For the text-containing cell, return its midpoint in (x, y) coordinate format. 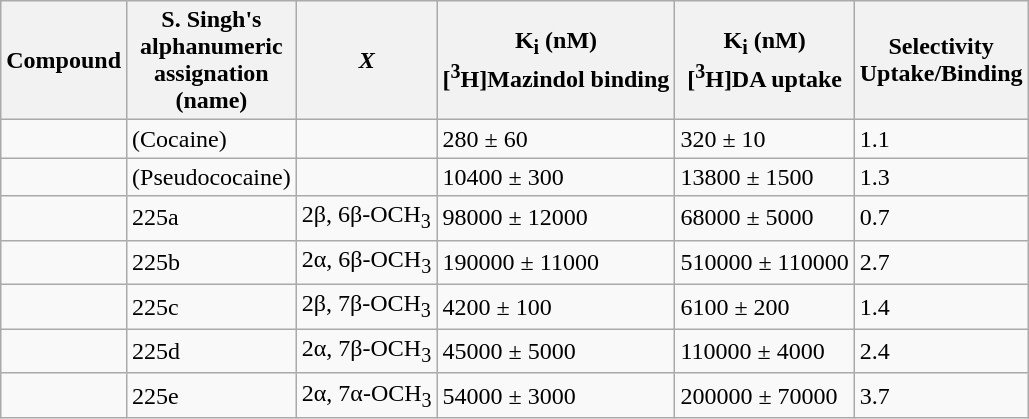
3.7 (941, 395)
Compound (64, 60)
X (366, 60)
S. Singh'salphanumericassignation(name) (212, 60)
225e (212, 395)
Ki (nM)[3H]Mazindol binding (556, 60)
SelectivityUptake/Binding (941, 60)
45000 ± 5000 (556, 351)
280 ± 60 (556, 139)
225d (212, 351)
2α, 7α-OCH3 (366, 395)
6100 ± 200 (764, 307)
13800 ± 1500 (764, 177)
(Pseudococaine) (212, 177)
2α, 6β-OCH3 (366, 262)
10400 ± 300 (556, 177)
1.1 (941, 139)
110000 ± 4000 (764, 351)
1.4 (941, 307)
54000 ± 3000 (556, 395)
4200 ± 100 (556, 307)
98000 ± 12000 (556, 218)
1.3 (941, 177)
2.4 (941, 351)
2α, 7β-OCH3 (366, 351)
200000 ± 70000 (764, 395)
225c (212, 307)
510000 ± 110000 (764, 262)
225b (212, 262)
Ki (nM)[3H]DA uptake (764, 60)
320 ± 10 (764, 139)
2.7 (941, 262)
225a (212, 218)
2β, 7β-OCH3 (366, 307)
2β, 6β-OCH3 (366, 218)
68000 ± 5000 (764, 218)
(Cocaine) (212, 139)
0.7 (941, 218)
190000 ± 11000 (556, 262)
